For the text-containing cell, return its midpoint in (X, Y) coordinate format. 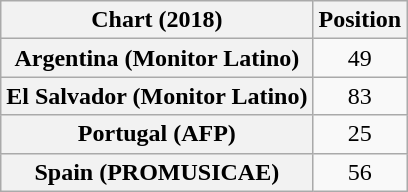
49 (360, 58)
Spain (PROMUSICAE) (157, 172)
El Salvador (Monitor Latino) (157, 96)
56 (360, 172)
Argentina (Monitor Latino) (157, 58)
25 (360, 134)
Chart (2018) (157, 20)
83 (360, 96)
Portugal (AFP) (157, 134)
Position (360, 20)
